For the text-containing cell, return its midpoint in (X, Y) coordinate format. 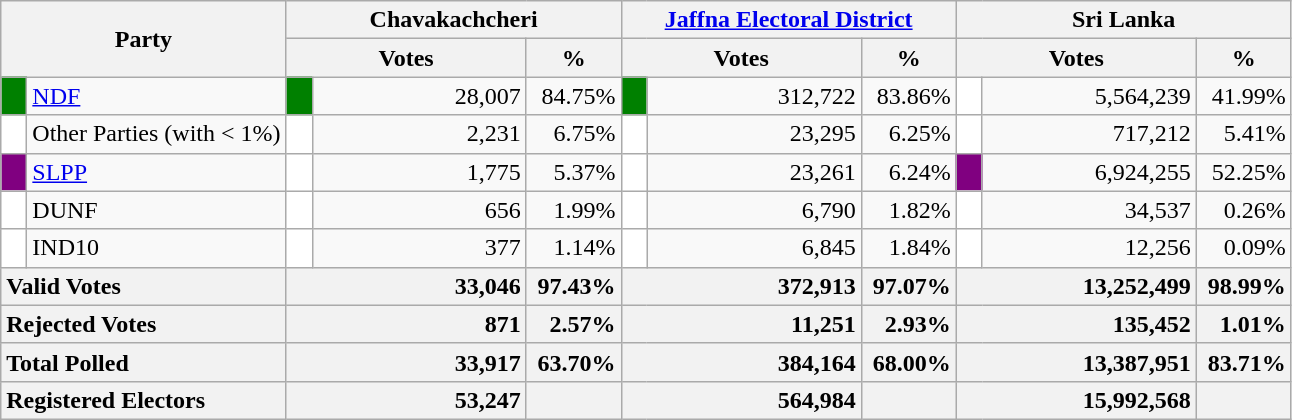
Sri Lanka (1124, 20)
2.93% (908, 324)
564,984 (741, 400)
2,231 (419, 134)
Valid Votes (144, 286)
5.37% (574, 172)
377 (419, 248)
1.82% (908, 210)
656 (419, 210)
34,537 (1089, 210)
23,295 (754, 134)
Jaffna Electoral District (788, 20)
0.26% (1244, 210)
NDF (156, 96)
SLPP (156, 172)
6.75% (574, 134)
6.24% (908, 172)
Other Parties (with < 1%) (156, 134)
717,212 (1089, 134)
97.07% (908, 286)
Rejected Votes (144, 324)
372,913 (741, 286)
2.57% (574, 324)
871 (406, 324)
Registered Electors (144, 400)
IND10 (156, 248)
5,564,239 (1089, 96)
97.43% (574, 286)
23,261 (754, 172)
6,845 (754, 248)
33,046 (406, 286)
83.86% (908, 96)
Total Polled (144, 362)
83.71% (1244, 362)
53,247 (406, 400)
1,775 (419, 172)
11,251 (741, 324)
6,924,255 (1089, 172)
52.25% (1244, 172)
1.01% (1244, 324)
13,387,951 (1076, 362)
68.00% (908, 362)
Party (144, 39)
0.09% (1244, 248)
5.41% (1244, 134)
15,992,568 (1076, 400)
28,007 (419, 96)
312,722 (754, 96)
384,164 (741, 362)
33,917 (406, 362)
41.99% (1244, 96)
98.99% (1244, 286)
63.70% (574, 362)
135,452 (1076, 324)
12,256 (1089, 248)
84.75% (574, 96)
DUNF (156, 210)
1.84% (908, 248)
6.25% (908, 134)
6,790 (754, 210)
Chavakachcheri (454, 20)
1.14% (574, 248)
13,252,499 (1076, 286)
1.99% (574, 210)
